Output the (X, Y) coordinate of the center of the cell containing the given text.  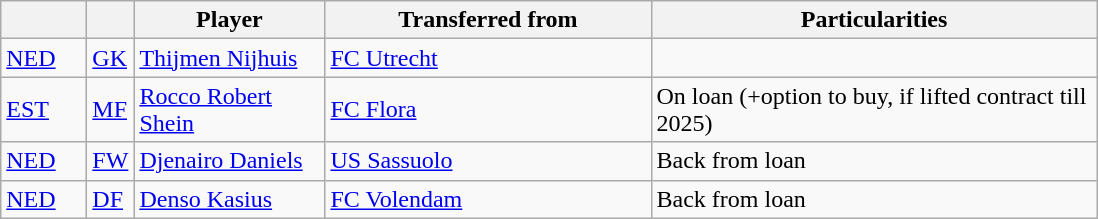
On loan (+option to buy, if lifted contract till 2025) (874, 110)
GK (110, 58)
Transferred from (488, 20)
FC Volendam (488, 199)
Player (230, 20)
FC Flora (488, 110)
EST (44, 110)
FC Utrecht (488, 58)
US Sassuolo (488, 161)
Rocco Robert Shein (230, 110)
Djenairo Daniels (230, 161)
FW (110, 161)
Denso Kasius (230, 199)
MF (110, 110)
Thijmen Nijhuis (230, 58)
Particularities (874, 20)
DF (110, 199)
